Capture the cell that displays the provided text and extract its [X, Y] central coordinate. 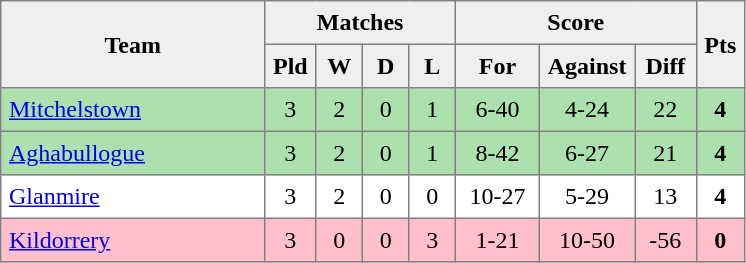
6-40 [497, 110]
Pld [290, 66]
6-27 [586, 153]
10-50 [586, 240]
Team [133, 44]
-56 [666, 240]
Against [586, 66]
1-21 [497, 240]
8-42 [497, 153]
13 [666, 197]
Kildorrery [133, 240]
For [497, 66]
22 [666, 110]
L [432, 66]
Score [576, 23]
21 [666, 153]
10-27 [497, 197]
Diff [666, 66]
W [339, 66]
Matches [360, 23]
Pts [720, 44]
Aghabullogue [133, 153]
4-24 [586, 110]
5-29 [586, 197]
Glanmire [133, 197]
Mitchelstown [133, 110]
D [385, 66]
